From the cell containing the given text, extract its center point as [x, y] coordinate. 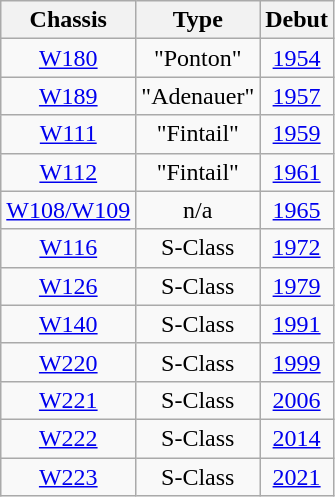
1961 [297, 172]
1965 [297, 210]
Chassis [68, 20]
W220 [68, 362]
1954 [297, 58]
1959 [297, 134]
W223 [68, 477]
1972 [297, 248]
W221 [68, 400]
1957 [297, 96]
W116 [68, 248]
Type [198, 20]
1991 [297, 324]
2014 [297, 438]
W111 [68, 134]
Debut [297, 20]
n/a [198, 210]
"Ponton" [198, 58]
1979 [297, 286]
2006 [297, 400]
W140 [68, 324]
W222 [68, 438]
W112 [68, 172]
"Adenauer" [198, 96]
W180 [68, 58]
2021 [297, 477]
W108/W109 [68, 210]
W126 [68, 286]
W189 [68, 96]
1999 [297, 362]
